Capture the cell that displays the provided text and extract its [x, y] central coordinate. 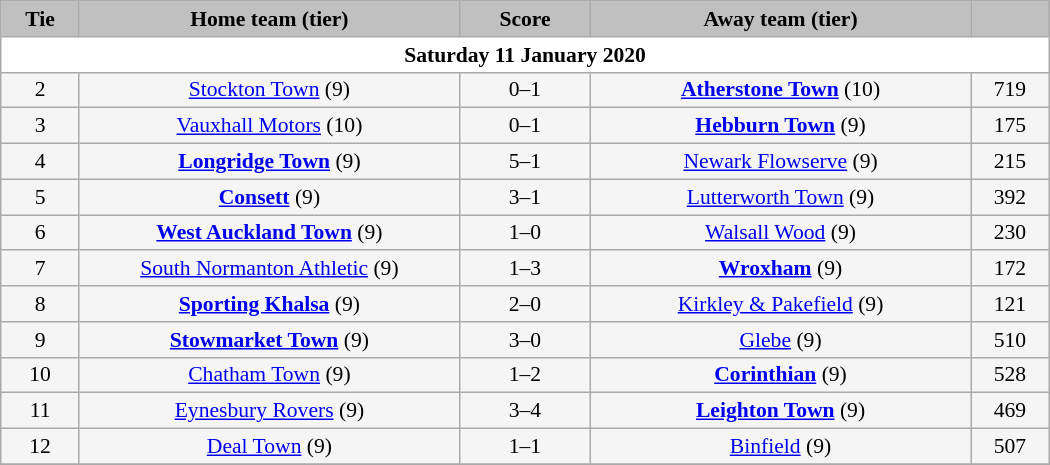
Newark Flowserve (9) [781, 162]
3 [40, 126]
1–1 [524, 447]
3–4 [524, 411]
1–3 [524, 269]
Stowmarket Town (9) [269, 340]
Longridge Town (9) [269, 162]
Glebe (9) [781, 340]
510 [1010, 340]
Wroxham (9) [781, 269]
1–0 [524, 233]
Deal Town (9) [269, 447]
121 [1010, 304]
Home team (tier) [269, 19]
3–1 [524, 197]
230 [1010, 233]
Binfield (9) [781, 447]
5 [40, 197]
215 [1010, 162]
Tie [40, 19]
Leighton Town (9) [781, 411]
Chatham Town (9) [269, 375]
7 [40, 269]
Stockton Town (9) [269, 90]
Atherstone Town (10) [781, 90]
172 [1010, 269]
2 [40, 90]
Saturday 11 January 2020 [525, 55]
Lutterworth Town (9) [781, 197]
507 [1010, 447]
9 [40, 340]
South Normanton Athletic (9) [269, 269]
Score [524, 19]
4 [40, 162]
6 [40, 233]
Away team (tier) [781, 19]
175 [1010, 126]
Hebburn Town (9) [781, 126]
Vauxhall Motors (10) [269, 126]
Corinthian (9) [781, 375]
Kirkley & Pakefield (9) [781, 304]
1–2 [524, 375]
392 [1010, 197]
469 [1010, 411]
719 [1010, 90]
10 [40, 375]
11 [40, 411]
Sporting Khalsa (9) [269, 304]
5–1 [524, 162]
528 [1010, 375]
Walsall Wood (9) [781, 233]
Eynesbury Rovers (9) [269, 411]
2–0 [524, 304]
8 [40, 304]
12 [40, 447]
Consett (9) [269, 197]
West Auckland Town (9) [269, 233]
3–0 [524, 340]
